Pinpoint the cell where the given text exists, returning its (X, Y) midpoint coordinate. 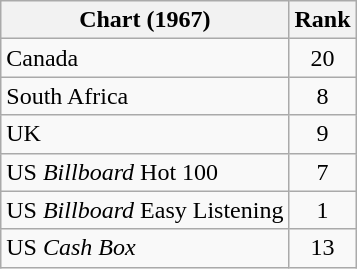
7 (322, 172)
8 (322, 96)
Rank (322, 20)
9 (322, 134)
Canada (145, 58)
1 (322, 210)
US Billboard Hot 100 (145, 172)
UK (145, 134)
US Cash Box (145, 248)
US Billboard Easy Listening (145, 210)
20 (322, 58)
13 (322, 248)
South Africa (145, 96)
Chart (1967) (145, 20)
